Determine the [X, Y] coordinate at the center of the cell enclosing the given text.  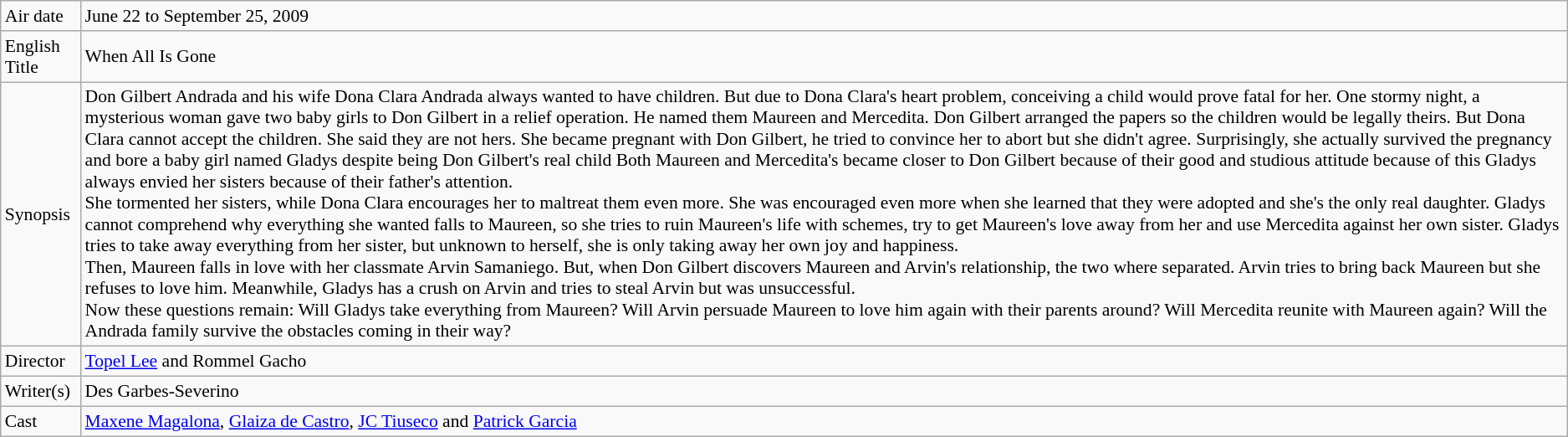
When All Is Gone [825, 57]
Topel Lee and Rommel Gacho [825, 362]
Synopsis [41, 214]
Des Garbes-Severino [825, 392]
Writer(s) [41, 392]
Maxene Magalona, Glaiza de Castro, JC Tiuseco and Patrick Garcia [825, 421]
June 22 to September 25, 2009 [825, 16]
Cast [41, 421]
Director [41, 362]
Air date [41, 16]
English Title [41, 57]
